For the text-containing cell, return its midpoint in [x, y] coordinate format. 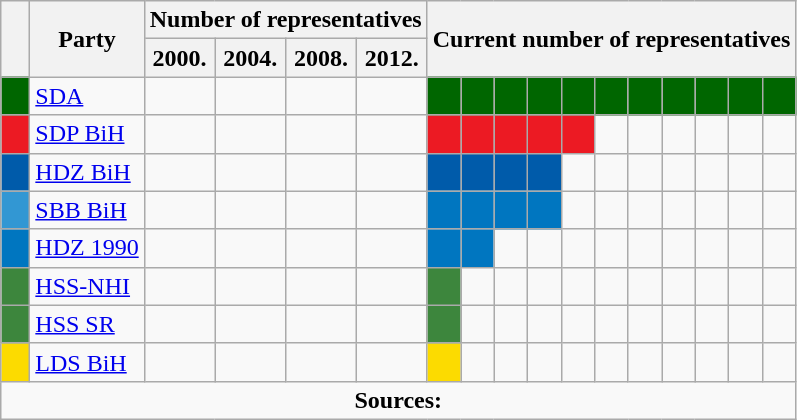
SDP BiH [87, 134]
SBB BiH [87, 210]
HDZ 1990 [87, 248]
2004. [250, 58]
Party [87, 39]
Current number of representatives [612, 39]
2008. [322, 58]
LDS BiH [87, 362]
HSS SR [87, 324]
Number of representatives [286, 20]
2012. [392, 58]
HDZ BiH [87, 172]
HSS-NHI [87, 286]
SDA [87, 96]
Sources: [398, 400]
2000. [180, 58]
